Search for the cell housing the specified text and yield its [X, Y] center coordinate. 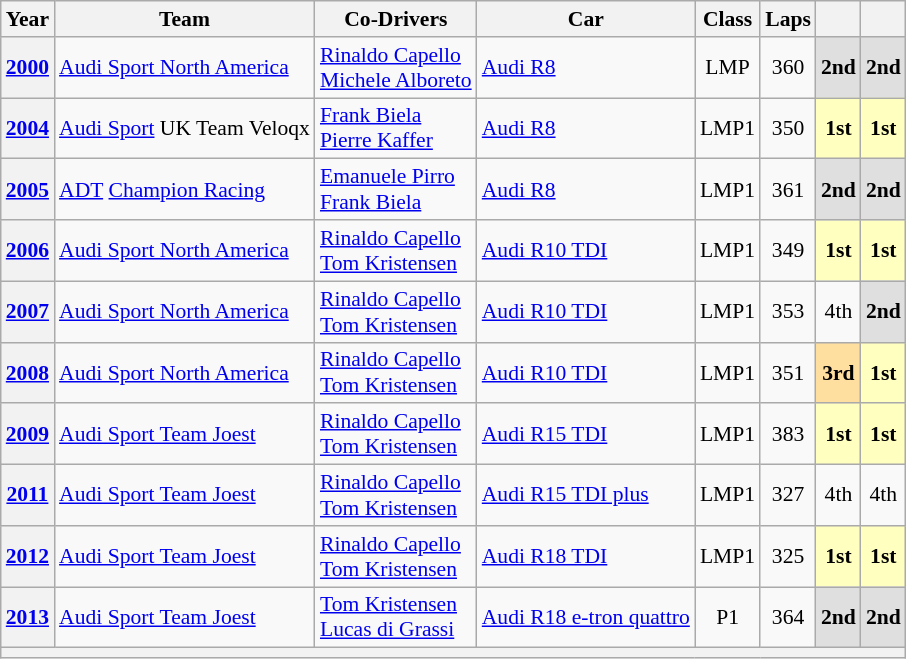
2000 [28, 68]
2007 [28, 312]
Audi R18 TDI [586, 556]
Tom Kristensen Lucas di Grassi [396, 618]
364 [788, 618]
2008 [28, 372]
327 [788, 496]
383 [788, 434]
Audi R18 e-tron quattro [586, 618]
2006 [28, 250]
2004 [28, 128]
2013 [28, 618]
361 [788, 190]
2012 [28, 556]
3rd [838, 372]
Year [28, 19]
LMP [728, 68]
Rinaldo Capello Michele Alboreto [396, 68]
353 [788, 312]
2011 [28, 496]
325 [788, 556]
ADT Champion Racing [184, 190]
Laps [788, 19]
Co-Drivers [396, 19]
Car [586, 19]
2009 [28, 434]
350 [788, 128]
P1 [728, 618]
Frank Biela Pierre Kaffer [396, 128]
Audi R15 TDI [586, 434]
Class [728, 19]
Audi R15 TDI plus [586, 496]
351 [788, 372]
349 [788, 250]
Emanuele Pirro Frank Biela [396, 190]
2005 [28, 190]
Audi Sport UK Team Veloqx [184, 128]
360 [788, 68]
Team [184, 19]
